Search for the cell housing the specified text and yield its (X, Y) center coordinate. 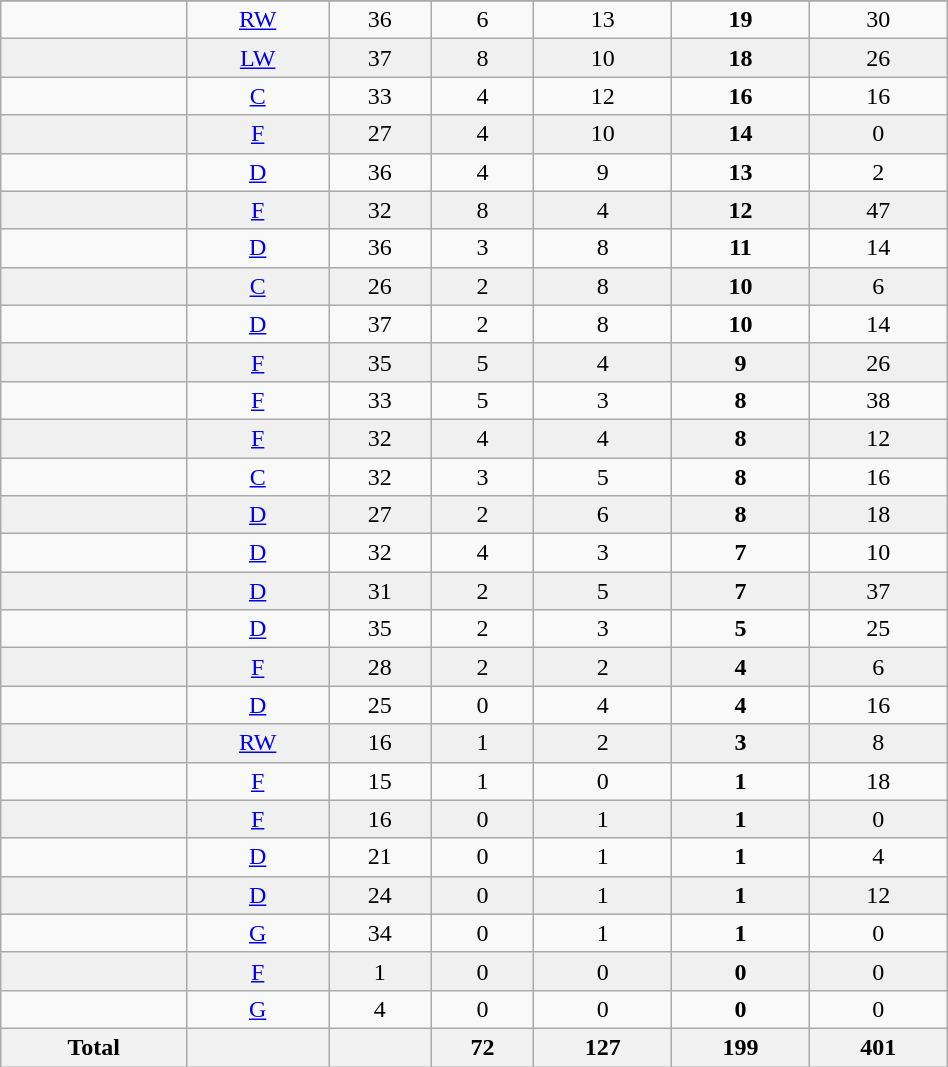
199 (741, 1047)
127 (603, 1047)
47 (878, 210)
38 (878, 400)
30 (878, 20)
LW (258, 58)
28 (380, 667)
24 (380, 895)
34 (380, 933)
19 (741, 20)
11 (741, 248)
Total (94, 1047)
401 (878, 1047)
31 (380, 591)
72 (482, 1047)
15 (380, 781)
21 (380, 857)
